Output the (x, y) coordinate of the center of the cell containing the given text.  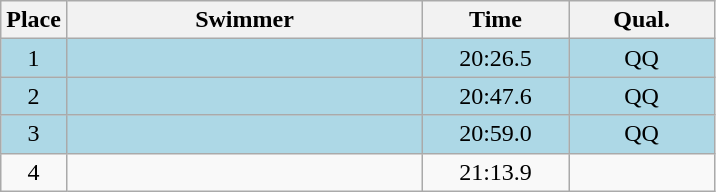
20:47.6 (496, 96)
Place (34, 20)
20:59.0 (496, 134)
1 (34, 58)
Qual. (642, 20)
21:13.9 (496, 172)
3 (34, 134)
4 (34, 172)
2 (34, 96)
20:26.5 (496, 58)
Swimmer (244, 20)
Time (496, 20)
